From the cell containing the given text, extract its center point as [X, Y] coordinate. 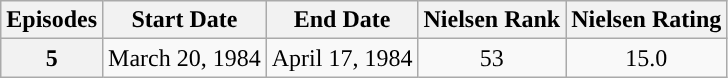
End Date [342, 20]
15.0 [646, 58]
5 [52, 58]
April 17, 1984 [342, 58]
Nielsen Rating [646, 20]
March 20, 1984 [185, 58]
53 [492, 58]
Nielsen Rank [492, 20]
Start Date [185, 20]
Episodes [52, 20]
